Provide the (x, y) coordinate of the cell's center where the given text is located.  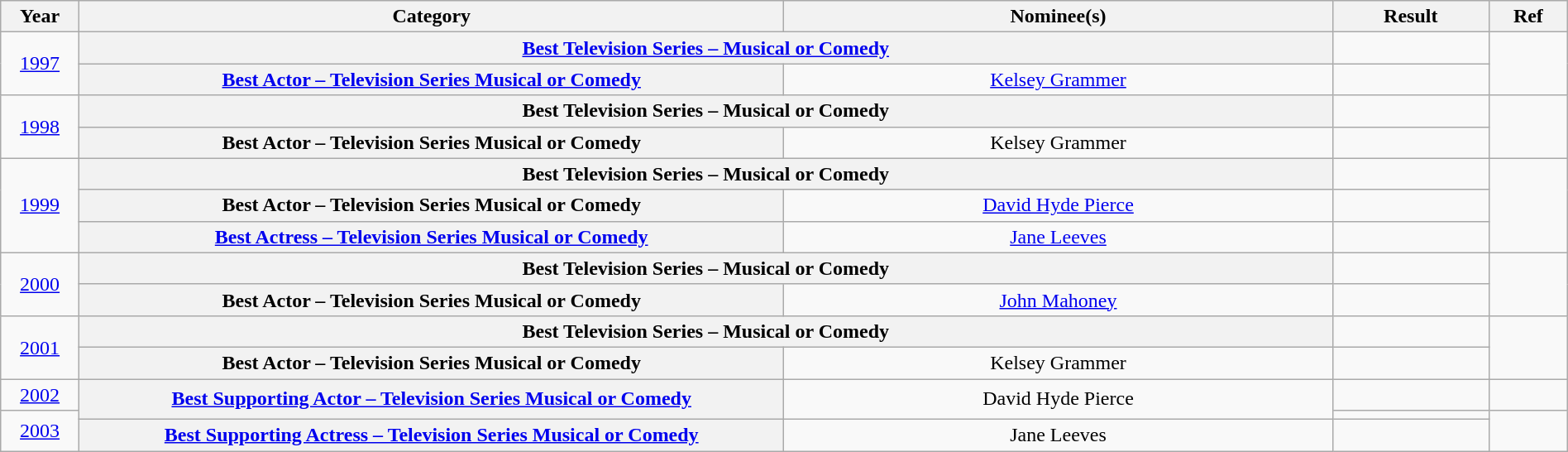
Best Actress – Television Series Musical or Comedy (432, 237)
2003 (40, 430)
Result (1411, 17)
Ref (1528, 17)
1997 (40, 64)
Best Supporting Actress – Television Series Musical or Comedy (432, 435)
Category (432, 17)
2002 (40, 395)
2000 (40, 284)
Year (40, 17)
2001 (40, 347)
1999 (40, 205)
1998 (40, 127)
Best Supporting Actor – Television Series Musical or Comedy (432, 399)
John Mahoney (1059, 300)
Nominee(s) (1059, 17)
